Extract the [x, y] coordinate from the center of the cell holding the provided text.  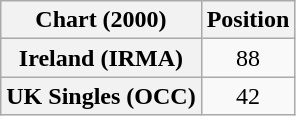
42 [248, 96]
Ireland (IRMA) [101, 58]
UK Singles (OCC) [101, 96]
Position [248, 20]
88 [248, 58]
Chart (2000) [101, 20]
